Return the [x, y] coordinate for the center point of the cell that contains the specified text.  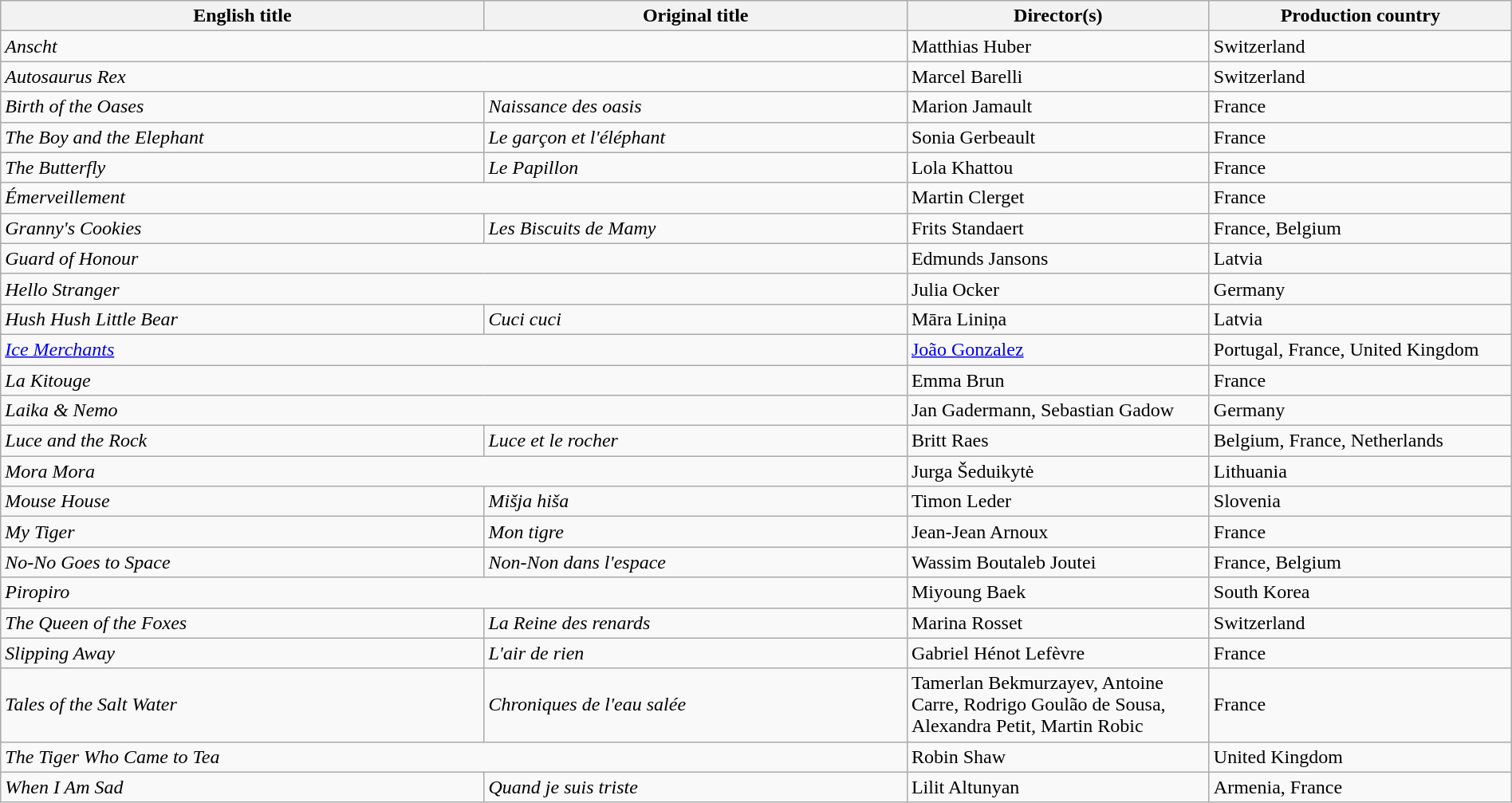
English title [242, 16]
Miyoung Baek [1057, 592]
Wassim Boutaleb Joutei [1057, 562]
Māra Liniņa [1057, 319]
When I Am Sad [242, 787]
Edmunds Jansons [1057, 258]
Armenia, France [1360, 787]
Marion Jamault [1057, 107]
Luce and the Rock [242, 441]
Ice Merchants [455, 349]
Belgium, France, Netherlands [1360, 441]
Slovenia [1360, 502]
Cuci cuci [695, 319]
The Tiger Who Came to Tea [455, 757]
Le Papillon [695, 167]
Original title [695, 16]
South Korea [1360, 592]
Les Biscuits de Mamy [695, 228]
Tales of the Salt Water [242, 705]
My Tiger [242, 532]
Non-Non dans l'espace [695, 562]
Portugal, France, United Kingdom [1360, 349]
Britt Raes [1057, 441]
Robin Shaw [1057, 757]
Marina Rosset [1057, 623]
Jean-Jean Arnoux [1057, 532]
Piropiro [455, 592]
Granny's Cookies [242, 228]
Director(s) [1057, 16]
Anscht [455, 46]
Slipping Away [242, 653]
Laika & Nemo [455, 411]
Emma Brun [1057, 380]
Hello Stranger [455, 289]
Mouse House [242, 502]
Gabriel Hénot Lefèvre [1057, 653]
Frits Standaert [1057, 228]
João Gonzalez [1057, 349]
Sonia Gerbeault [1057, 137]
Luce et le rocher [695, 441]
La Kitouge [455, 380]
Jurga Šeduikytė [1057, 471]
Mora Mora [455, 471]
The Butterfly [242, 167]
Mišja hiša [695, 502]
The Boy and the Elephant [242, 137]
Lithuania [1360, 471]
United Kingdom [1360, 757]
Mon tigre [695, 532]
La Reine des renards [695, 623]
Guard of Honour [455, 258]
Chroniques de l'eau salée [695, 705]
Timon Leder [1057, 502]
Matthias Huber [1057, 46]
Autosaurus Rex [455, 77]
Naissance des oasis [695, 107]
Tamerlan Bekmurzayev, Antoine Carre, Rodrigo Goulão de Sousa, Alexandra Petit, Martin Robic [1057, 705]
The Queen of the Foxes [242, 623]
Hush Hush Little Bear [242, 319]
Birth of the Oases [242, 107]
No-No Goes to Space [242, 562]
Julia Ocker [1057, 289]
Émerveillement [455, 198]
Quand je suis triste [695, 787]
Lola Khattou [1057, 167]
L'air de rien [695, 653]
Marcel Barelli [1057, 77]
Martin Clerget [1057, 198]
Lilit Altunyan [1057, 787]
Production country [1360, 16]
Le garçon et l'éléphant [695, 137]
Jan Gadermann, Sebastian Gadow [1057, 411]
